Return [x, y] of the center of cell containing provided text 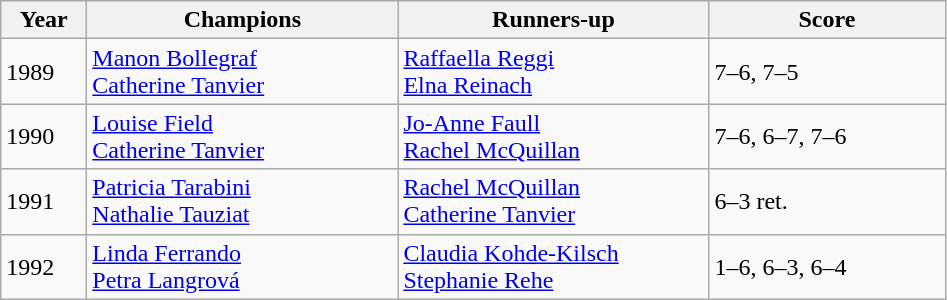
7–6, 7–5 [827, 72]
1990 [44, 136]
1992 [44, 266]
1991 [44, 202]
Claudia Kohde-Kilsch Stephanie Rehe [554, 266]
1–6, 6–3, 6–4 [827, 266]
Runners-up [554, 20]
Year [44, 20]
1989 [44, 72]
Jo-Anne Faull Rachel McQuillan [554, 136]
Score [827, 20]
Rachel McQuillan Catherine Tanvier [554, 202]
Louise Field Catherine Tanvier [242, 136]
Patricia Tarabini Nathalie Tauziat [242, 202]
Linda Ferrando Petra Langrová [242, 266]
6–3 ret. [827, 202]
7–6, 6–7, 7–6 [827, 136]
Champions [242, 20]
Raffaella Reggi Elna Reinach [554, 72]
Manon Bollegraf Catherine Tanvier [242, 72]
